Detect which cell encompasses the target text, then output its [X, Y] center coordinate. 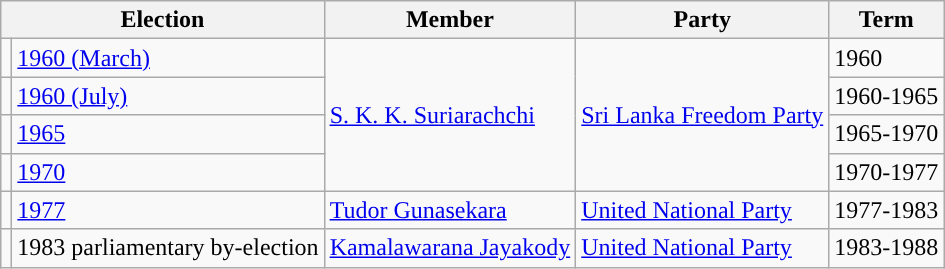
1977-1983 [886, 210]
Sri Lanka Freedom Party [702, 115]
1965 [168, 134]
1960-1965 [886, 96]
1960 (July) [168, 96]
Party [702, 20]
1965-1970 [886, 134]
Kamalawarana Jayakody [450, 248]
Member [450, 20]
1977 [168, 210]
Term [886, 20]
1970 [168, 172]
1970-1977 [886, 172]
1983 parliamentary by-election [168, 248]
1960 [886, 58]
Election [162, 20]
1983-1988 [886, 248]
Tudor Gunasekara [450, 210]
1960 (March) [168, 58]
S. K. K. Suriarachchi [450, 115]
